Extract the [X, Y] coordinate from the center of the cell holding the provided text.  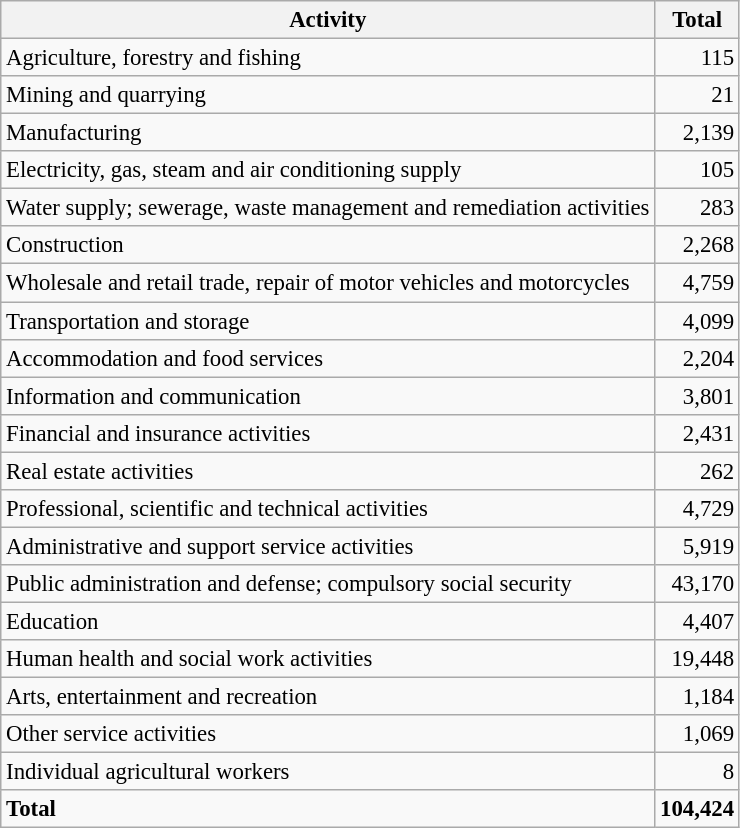
283 [698, 208]
Wholesale and retail trade, repair of motor vehicles and motorcycles [328, 283]
4,759 [698, 283]
3,801 [698, 396]
Electricity, gas, steam and air conditioning supply [328, 170]
2,204 [698, 358]
105 [698, 170]
Transportation and storage [328, 321]
19,448 [698, 659]
104,424 [698, 809]
1,069 [698, 734]
Information and communication [328, 396]
Human health and social work activities [328, 659]
5,919 [698, 546]
8 [698, 772]
Individual agricultural workers [328, 772]
Water supply; sewerage, waste management and remediation activities [328, 208]
4,099 [698, 321]
Accommodation and food services [328, 358]
115 [698, 58]
Construction [328, 245]
Financial and insurance activities [328, 433]
Professional, scientific and technical activities [328, 509]
Manufacturing [328, 133]
4,729 [698, 509]
Activity [328, 20]
Real estate activities [328, 471]
Education [328, 621]
Mining and quarrying [328, 95]
1,184 [698, 697]
21 [698, 95]
262 [698, 471]
Agriculture, forestry and fishing [328, 58]
2,268 [698, 245]
Administrative and support service activities [328, 546]
Other service activities [328, 734]
43,170 [698, 584]
Public administration and defense; compulsory social security [328, 584]
2,431 [698, 433]
Arts, entertainment and recreation [328, 697]
4,407 [698, 621]
2,139 [698, 133]
